From the cell containing the given text, extract its center point as [x, y] coordinate. 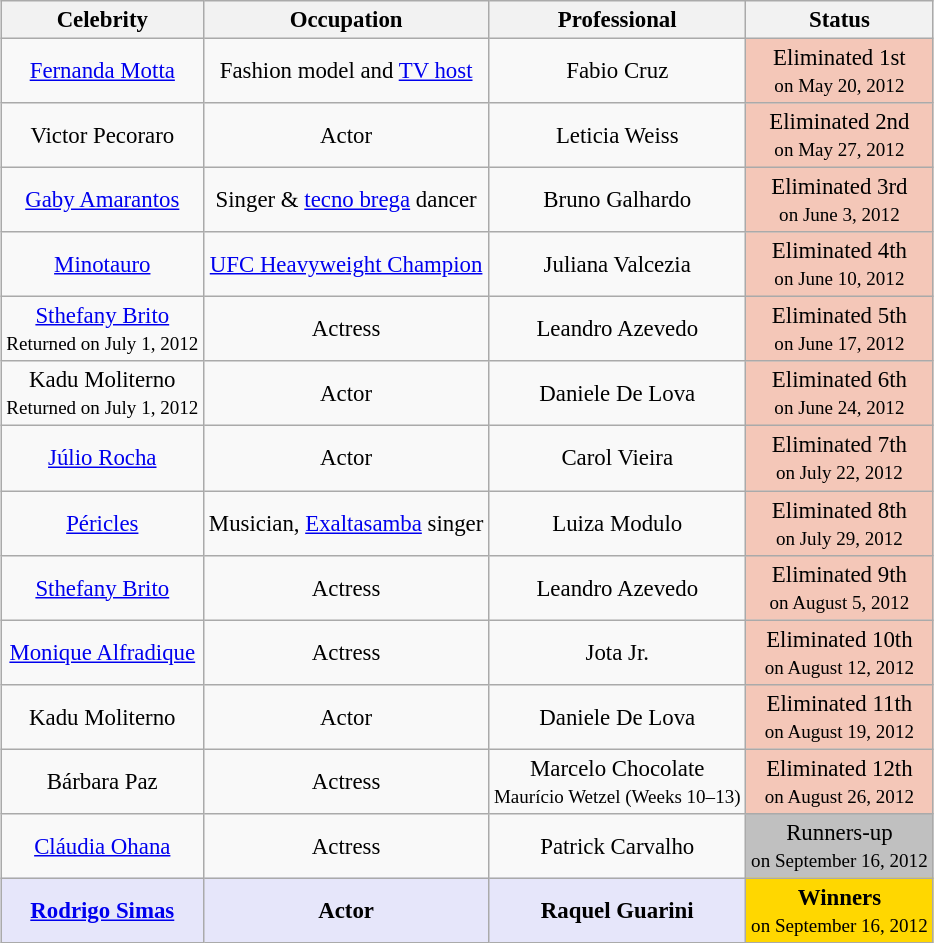
Eliminated 5thon June 17, 2012 [840, 330]
Runners-upon September 16, 2012 [840, 846]
Jota Jr. [618, 652]
Celebrity [102, 20]
Winnerson September 16, 2012 [840, 910]
Eliminated 2ndon May 27, 2012 [840, 136]
Júlio Rocha [102, 458]
Marcelo ChocolateMaurício Wetzel (Weeks 10–13) [618, 782]
Minotauro [102, 264]
Eliminated 8thon July 29, 2012 [840, 522]
Raquel Guarini [618, 910]
Fashion model and TV host [346, 70]
Occupation [346, 20]
Juliana Valcezia [618, 264]
Status [840, 20]
Eliminated 3rdon June 3, 2012 [840, 200]
Patrick Carvalho [618, 846]
Monique Alfradique [102, 652]
Eliminated 4thon June 10, 2012 [840, 264]
Sthefany BritoReturned on July 1, 2012 [102, 330]
Kadu Moliterno [102, 716]
Musician, Exaltasamba singer [346, 522]
Gaby Amarantos [102, 200]
Fernanda Motta [102, 70]
Fabio Cruz [618, 70]
Singer & tecno brega dancer [346, 200]
Bárbara Paz [102, 782]
Carol Vieira [618, 458]
Cláudia Ohana [102, 846]
Eliminated 6thon June 24, 2012 [840, 394]
UFC Heavyweight Champion [346, 264]
Eliminated 9thon August 5, 2012 [840, 588]
Kadu MoliternoReturned on July 1, 2012 [102, 394]
Eliminated 7thon July 22, 2012 [840, 458]
Sthefany Brito [102, 588]
Eliminated 1ston May 20, 2012 [840, 70]
Eliminated 11thon August 19, 2012 [840, 716]
Victor Pecoraro [102, 136]
Péricles [102, 522]
Eliminated 12thon August 26, 2012 [840, 782]
Luiza Modulo [618, 522]
Leticia Weiss [618, 136]
Bruno Galhardo [618, 200]
Rodrigo Simas [102, 910]
Professional [618, 20]
Eliminated 10thon August 12, 2012 [840, 652]
